Identify which cell holds the provided text, then report its (x, y) central coordinate. 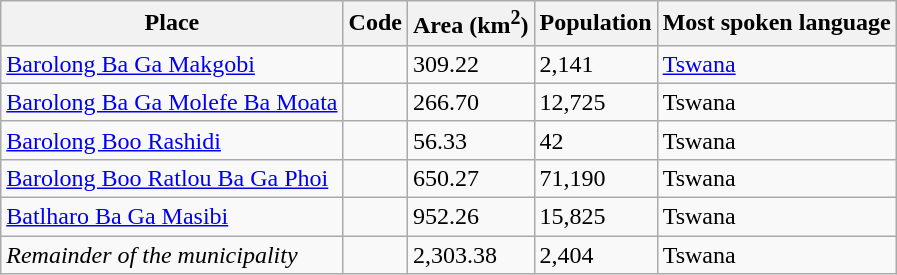
Remainder of the municipality (172, 255)
Area (km2) (470, 24)
12,725 (596, 102)
2,141 (596, 64)
Most spoken language (776, 24)
56.33 (470, 140)
Barolong Boo Ratlou Ba Ga Phoi (172, 178)
Barolong Boo Rashidi (172, 140)
42 (596, 140)
2,404 (596, 255)
309.22 (470, 64)
Place (172, 24)
266.70 (470, 102)
15,825 (596, 217)
952.26 (470, 217)
Code (375, 24)
71,190 (596, 178)
650.27 (470, 178)
Barolong Ba Ga Makgobi (172, 64)
Barolong Ba Ga Molefe Ba Moata (172, 102)
Population (596, 24)
2,303.38 (470, 255)
Batlharo Ba Ga Masibi (172, 217)
